Search for the cell housing the specified text and yield its [x, y] center coordinate. 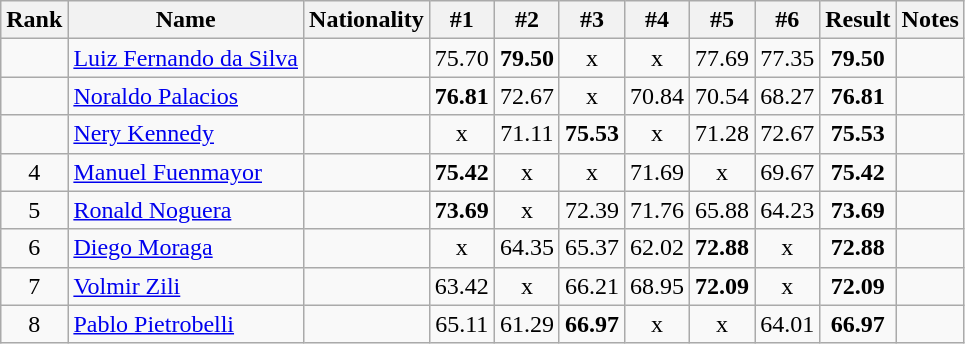
#3 [592, 20]
62.02 [656, 248]
6 [34, 248]
Volmir Zili [186, 286]
64.35 [526, 248]
Pablo Pietrobelli [186, 324]
#6 [788, 20]
Diego Moraga [186, 248]
65.11 [462, 324]
7 [34, 286]
70.54 [722, 96]
64.23 [788, 210]
Result [858, 20]
68.95 [656, 286]
Name [186, 20]
64.01 [788, 324]
Rank [34, 20]
65.88 [722, 210]
Nationality [367, 20]
77.69 [722, 58]
61.29 [526, 324]
77.35 [788, 58]
72.39 [592, 210]
4 [34, 172]
66.21 [592, 286]
#2 [526, 20]
Ronald Noguera [186, 210]
Noraldo Palacios [186, 96]
63.42 [462, 286]
5 [34, 210]
69.67 [788, 172]
#4 [656, 20]
71.28 [722, 134]
Luiz Fernando da Silva [186, 58]
71.69 [656, 172]
65.37 [592, 248]
Manuel Fuenmayor [186, 172]
#1 [462, 20]
70.84 [656, 96]
68.27 [788, 96]
71.76 [656, 210]
Notes [930, 20]
8 [34, 324]
75.70 [462, 58]
#5 [722, 20]
71.11 [526, 134]
Nery Kennedy [186, 134]
